From the cell containing the given text, extract its center point as [x, y] coordinate. 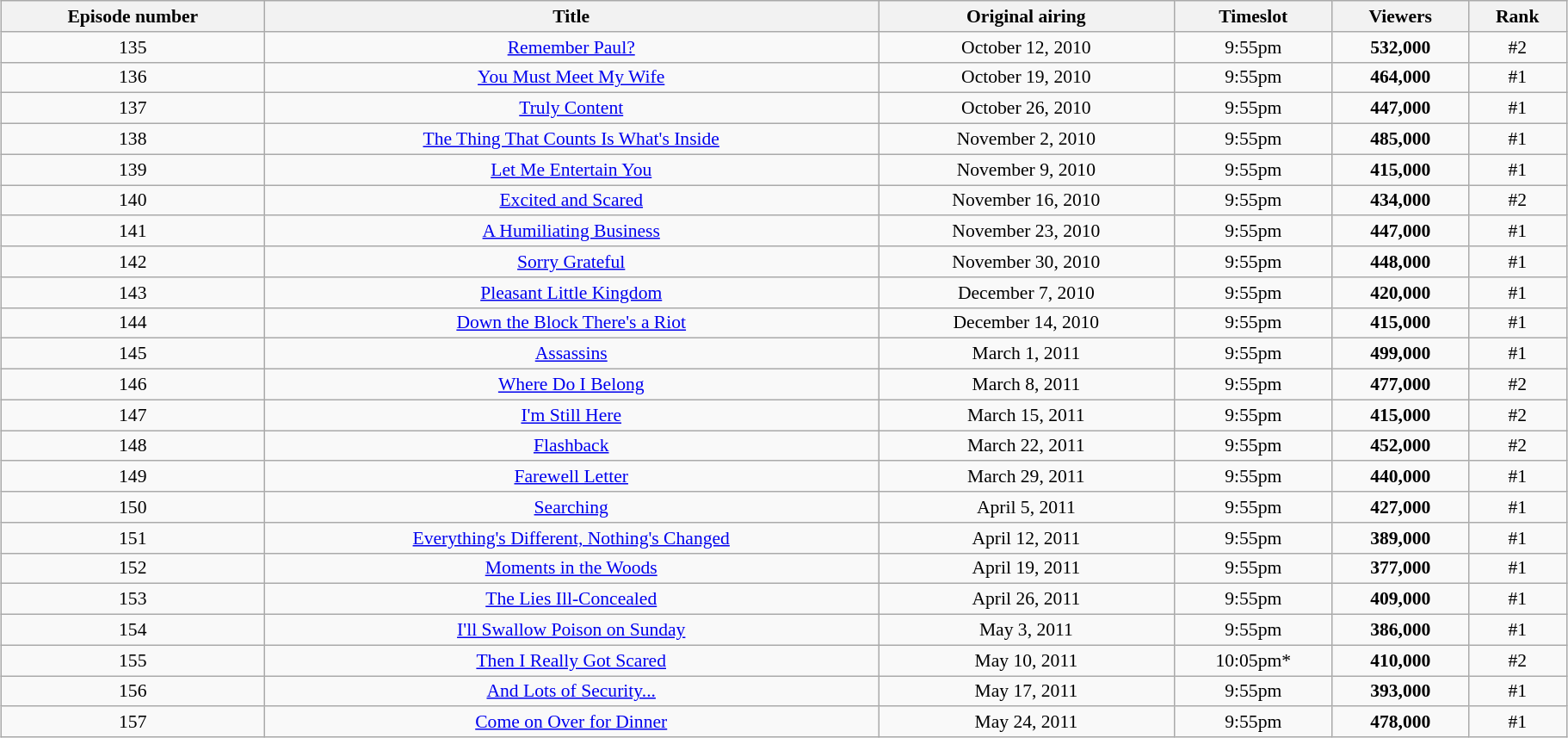
A Humiliating Business [571, 232]
Flashback [571, 446]
147 [133, 415]
Then I Really Got Scared [571, 660]
427,000 [1400, 507]
Viewers [1400, 16]
386,000 [1400, 630]
139 [133, 170]
Excited and Scared [571, 201]
April 12, 2011 [1027, 538]
Timeslot [1253, 16]
420,000 [1400, 293]
December 7, 2010 [1027, 293]
389,000 [1400, 538]
157 [133, 722]
409,000 [1400, 599]
Sorry Grateful [571, 262]
452,000 [1400, 446]
March 15, 2011 [1027, 415]
485,000 [1400, 140]
440,000 [1400, 477]
March 22, 2011 [1027, 446]
The Thing That Counts Is What's Inside [571, 140]
145 [133, 354]
November 30, 2010 [1027, 262]
141 [133, 232]
May 17, 2011 [1027, 691]
Original airing [1027, 16]
410,000 [1400, 660]
Title [571, 16]
155 [133, 660]
I'll Swallow Poison on Sunday [571, 630]
137 [133, 109]
Searching [571, 507]
November 2, 2010 [1027, 140]
March 1, 2011 [1027, 354]
10:05pm* [1253, 660]
I'm Still Here [571, 415]
464,000 [1400, 78]
Truly Content [571, 109]
152 [133, 568]
Farewell Letter [571, 477]
499,000 [1400, 354]
151 [133, 538]
138 [133, 140]
477,000 [1400, 385]
You Must Meet My Wife [571, 78]
153 [133, 599]
Rank [1517, 16]
Where Do I Belong [571, 385]
April 19, 2011 [1027, 568]
Episode number [133, 16]
532,000 [1400, 47]
And Lots of Security... [571, 691]
150 [133, 507]
December 14, 2010 [1027, 323]
149 [133, 477]
Pleasant Little Kingdom [571, 293]
377,000 [1400, 568]
448,000 [1400, 262]
144 [133, 323]
154 [133, 630]
434,000 [1400, 201]
148 [133, 446]
393,000 [1400, 691]
478,000 [1400, 722]
October 26, 2010 [1027, 109]
March 29, 2011 [1027, 477]
Down the Block There's a Riot [571, 323]
November 16, 2010 [1027, 201]
146 [133, 385]
May 3, 2011 [1027, 630]
The Lies Ill-Concealed [571, 599]
136 [133, 78]
October 12, 2010 [1027, 47]
November 9, 2010 [1027, 170]
135 [133, 47]
November 23, 2010 [1027, 232]
October 19, 2010 [1027, 78]
143 [133, 293]
Remember Paul? [571, 47]
Everything's Different, Nothing's Changed [571, 538]
May 10, 2011 [1027, 660]
Let Me Entertain You [571, 170]
April 5, 2011 [1027, 507]
140 [133, 201]
March 8, 2011 [1027, 385]
Assassins [571, 354]
Moments in the Woods [571, 568]
156 [133, 691]
142 [133, 262]
Come on Over for Dinner [571, 722]
May 24, 2011 [1027, 722]
April 26, 2011 [1027, 599]
